Scan for the cell matching the given text and deliver its [X, Y] coordinate at center. 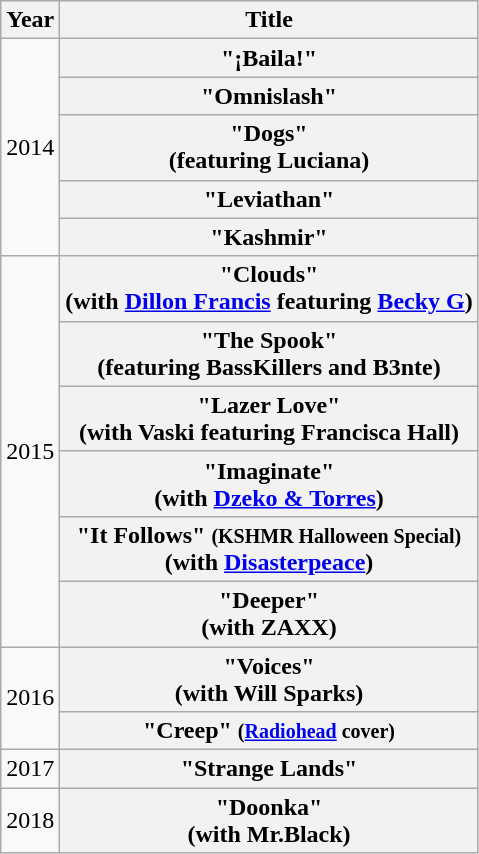
"Deeper" (with ZAXX) [269, 614]
"Kashmir" [269, 237]
"The Spook" (featuring BassKillers and B3nte) [269, 354]
2018 [30, 820]
"Clouds" (with Dillon Francis featuring Becky G) [269, 288]
"It Follows" (KSHMR Halloween Special) (with Disasterpeace) [269, 548]
2017 [30, 769]
"Imaginate" (with Dzeko & Torres) [269, 484]
"Creep" (Radiohead cover) [269, 731]
Title [269, 20]
"Omnislash" [269, 96]
"Dogs" (featuring Luciana) [269, 148]
Year [30, 20]
"Strange Lands" [269, 769]
"Voices" (with Will Sparks) [269, 678]
"Leviathan" [269, 199]
"¡Baila!" [269, 58]
2015 [30, 451]
"Lazer Love" (with Vaski featuring Francisca Hall) [269, 418]
"Doonka" (with Mr.Black) [269, 820]
2014 [30, 148]
2016 [30, 698]
